Locate the cell with the specified text and output its (x, y) center coordinate. 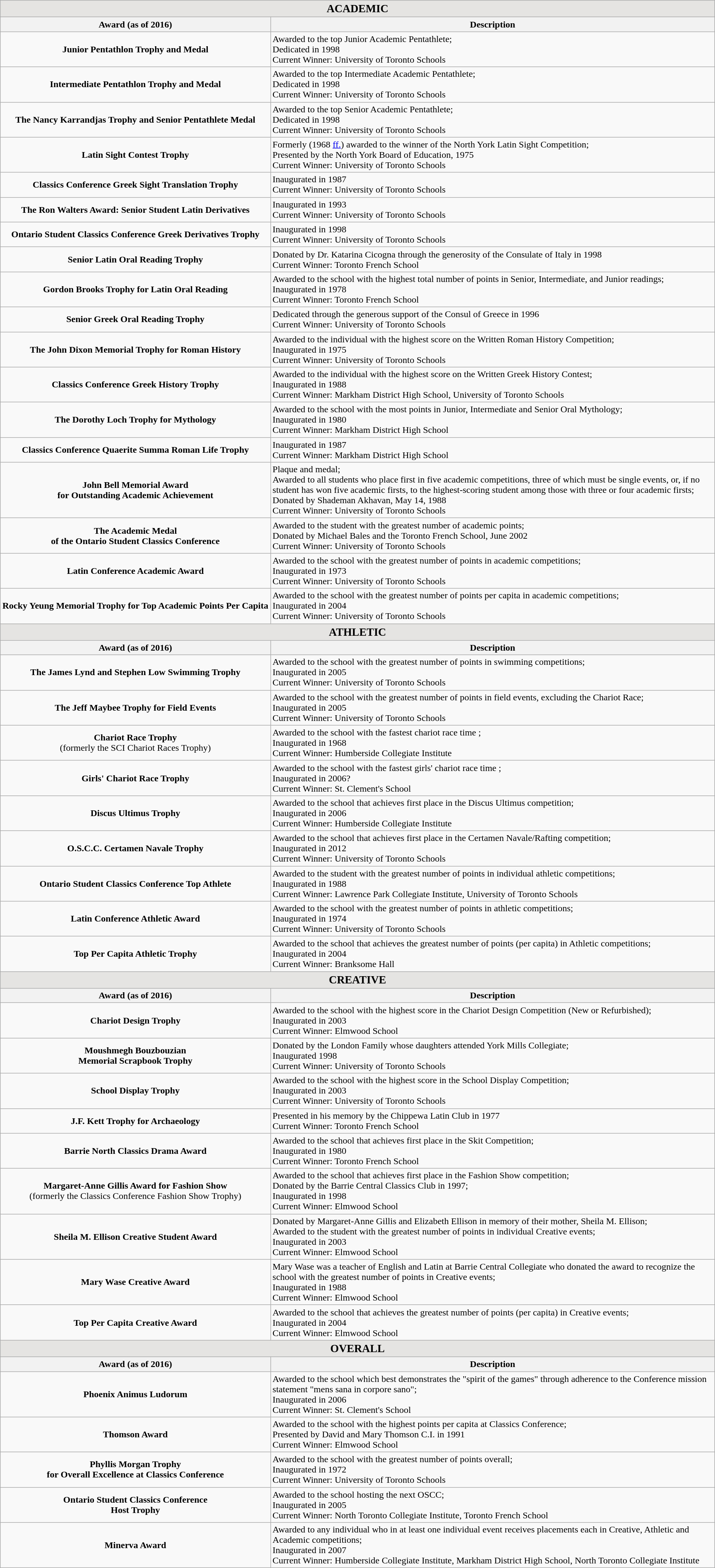
Junior Pentathlon Trophy and Medal (135, 49)
Moushmegh BouzbouzianMemorial Scrapbook Trophy (135, 1056)
Presented in his memory by the Chippewa Latin Club in 1977Current Winner: Toronto French School (493, 1121)
The Ron Walters Award: Senior Student Latin Derivatives (135, 209)
Donated by Dr. Katarina Cicogna through the generosity of the Consulate of Italy in 1998Current Winner: Toronto French School (493, 259)
Latin Conference Academic Award (135, 571)
Mary Wase Creative Award (135, 1282)
OVERALL (357, 1348)
Chariot Design Trophy (135, 1020)
Phyllis Morgan Trophyfor Overall Excellence at Classics Conference (135, 1470)
Awarded to the school that achieves first place in the Discus Ultimus competition;Inaugurated in 2006Current Winner: Humberside Collegiate Institute (493, 813)
ATHLETIC (357, 632)
Awarded to the school with the highest score in the School Display Competition;Inaugurated in 2003Current Winner: University of Toronto Schools (493, 1091)
Awarded to the school that achieves the greatest number of points (per capita) in Creative events;Inaugurated in 2004Current Winner: Elmwood School (493, 1322)
Dedicated through the generous support of the Consul of Greece in 1996Current Winner: University of Toronto Schools (493, 319)
Inaugurated in 1987Current Winner: Markham District High School (493, 450)
Barrie North Classics Drama Award (135, 1151)
Rocky Yeung Memorial Trophy for Top Academic Points Per Capita (135, 606)
Classics Conference Greek Sight Translation Trophy (135, 185)
Awarded to the school with the greatest number of points in academic competitions;Inaugurated in 1973Current Winner: University of Toronto Schools (493, 571)
Senior Greek Oral Reading Trophy (135, 319)
Minerva Award (135, 1545)
Top Per Capita Athletic Trophy (135, 954)
Awarded to the school with the fastest chariot race time ;Inaugurated in 1968Current Winner: Humberside Collegiate Institute (493, 743)
Ontario Student Classics ConferenceHost Trophy (135, 1505)
Girls' Chariot Race Trophy (135, 778)
Latin Conference Athletic Award (135, 919)
Senior Latin Oral Reading Trophy (135, 259)
Awarded to the top Intermediate Academic Pentathlete;Dedicated in 1998Current Winner: University of Toronto Schools (493, 84)
Awarded to the school with the greatest number of points in athletic competitions;Inaugurated in 1974Current Winner: University of Toronto Schools (493, 919)
Phoenix Animus Ludorum (135, 1395)
Inaugurated in 1987Current Winner: University of Toronto Schools (493, 185)
Top Per Capita Creative Award (135, 1322)
School Display Trophy (135, 1091)
The Nancy Karrandjas Trophy and Senior Pentathlete Medal (135, 120)
Awarded to the school that achieves first place in the Skit Competition;Inaugurated in 1980Current Winner: Toronto French School (493, 1151)
Thomson Award (135, 1435)
O.S.C.C. Certamen Navale Trophy (135, 848)
Latin Sight Contest Trophy (135, 155)
Awarded to the school with the greatest number of points overall;Inaugurated in 1972Current Winner: University of Toronto Schools (493, 1470)
Awarded to the school with the fastest girls' chariot race time ;Inaugurated in 2006?Current Winner: St. Clement's School (493, 778)
Awarded to the school hosting the next OSCC;Inaugurated in 2005Current Winner: North Toronto Collegiate Institute, Toronto French School (493, 1505)
The Dorothy Loch Trophy for Mythology (135, 420)
The John Dixon Memorial Trophy for Roman History (135, 349)
Inaugurated in 1993Current Winner: University of Toronto Schools (493, 209)
Discus Ultimus Trophy (135, 813)
Ontario Student Classics Conference Top Athlete (135, 883)
Intermediate Pentathlon Trophy and Medal (135, 84)
Chariot Race Trophy(formerly the SCI Chariot Races Trophy) (135, 743)
John Bell Memorial Awardfor Outstanding Academic Achievement (135, 490)
Donated by the London Family whose daughters attended York Mills Collegiate;Inaugurated 1998Current Winner: University of Toronto Schools (493, 1056)
J.F. Kett Trophy for Archaeology (135, 1121)
Classics Conference Greek History Trophy (135, 385)
Awarded to the school with the highest score in the Chariot Design Competition (New or Refurbished);Inaugurated in 2003Current Winner: Elmwood School (493, 1020)
The Academic Medalof the Ontario Student Classics Conference (135, 536)
CREATIVE (357, 980)
Margaret-Anne Gillis Award for Fashion Show(formerly the Classics Conference Fashion Show Trophy) (135, 1191)
Awarded to the top Junior Academic Pentathlete;Dedicated in 1998Current Winner: University of Toronto Schools (493, 49)
Awarded to the top Senior Academic Pentathlete;Dedicated in 1998Current Winner: University of Toronto Schools (493, 120)
The Jeff Maybee Trophy for Field Events (135, 708)
The James Lynd and Stephen Low Swimming Trophy (135, 672)
Sheila M. Ellison Creative Student Award (135, 1236)
Ontario Student Classics Conference Greek Derivatives Trophy (135, 235)
Awarded to the school with the greatest number of points in swimming competitions;Inaugurated in 2005Current Winner: University of Toronto Schools (493, 672)
Gordon Brooks Trophy for Latin Oral Reading (135, 289)
ACADEMIC (357, 9)
Inaugurated in 1998Current Winner: University of Toronto Schools (493, 235)
Classics Conference Quaerite Summa Roman Life Trophy (135, 450)
